Output the [X, Y] coordinate of the center of the cell containing the given text.  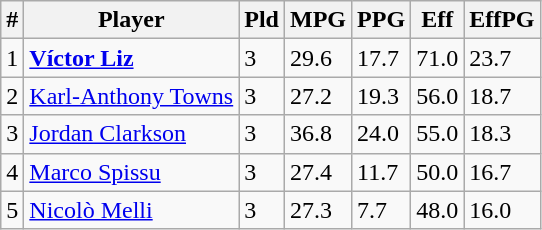
55.0 [438, 134]
4 [12, 172]
Nicolò Melli [132, 210]
5 [12, 210]
23.7 [502, 58]
Jordan Clarkson [132, 134]
PPG [382, 20]
Eff [438, 20]
EffPG [502, 20]
2 [12, 96]
Player [132, 20]
27.4 [318, 172]
Víctor Liz [132, 58]
19.3 [382, 96]
27.2 [318, 96]
29.6 [318, 58]
16.0 [502, 210]
17.7 [382, 58]
# [12, 20]
16.7 [502, 172]
36.8 [318, 134]
Marco Spissu [132, 172]
MPG [318, 20]
7.7 [382, 210]
27.3 [318, 210]
48.0 [438, 210]
1 [12, 58]
24.0 [382, 134]
18.3 [502, 134]
Karl-Anthony Towns [132, 96]
11.7 [382, 172]
50.0 [438, 172]
56.0 [438, 96]
Pld [262, 20]
18.7 [502, 96]
71.0 [438, 58]
